From the cell containing the given text, extract its center point as [x, y] coordinate. 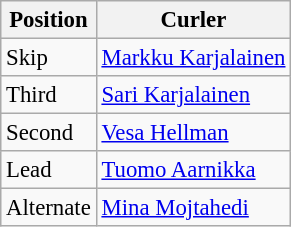
Alternate [48, 208]
Third [48, 95]
Second [48, 133]
Curler [194, 20]
Sari Karjalainen [194, 95]
Skip [48, 58]
Markku Karjalainen [194, 58]
Lead [48, 170]
Vesa Hellman [194, 133]
Mina Mojtahedi [194, 208]
Position [48, 20]
Tuomo Aarnikka [194, 170]
